From the cell containing the given text, extract its center point as [X, Y] coordinate. 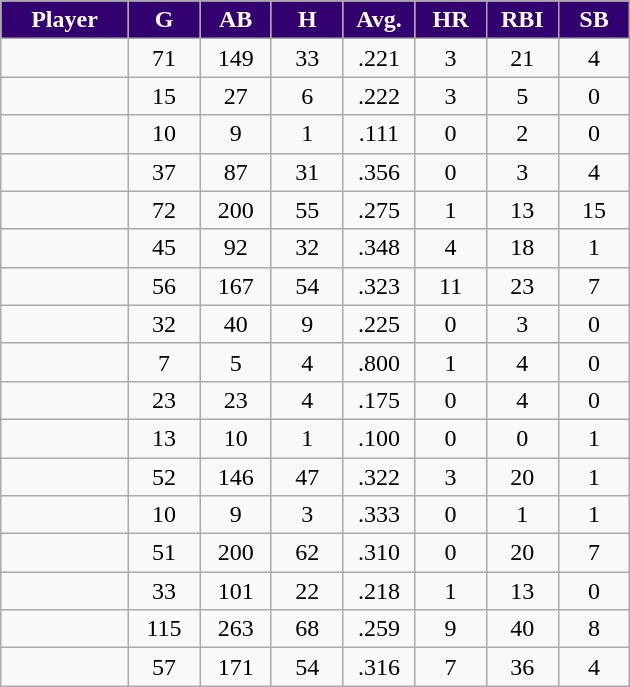
G [164, 20]
167 [236, 286]
.348 [379, 248]
146 [236, 477]
149 [236, 58]
56 [164, 286]
.225 [379, 324]
SB [594, 20]
37 [164, 172]
11 [451, 286]
55 [307, 210]
.259 [379, 629]
HR [451, 20]
.333 [379, 515]
87 [236, 172]
101 [236, 591]
6 [307, 96]
.222 [379, 96]
31 [307, 172]
.800 [379, 362]
52 [164, 477]
Player [64, 20]
.322 [379, 477]
51 [164, 553]
22 [307, 591]
71 [164, 58]
2 [522, 134]
.100 [379, 438]
RBI [522, 20]
115 [164, 629]
263 [236, 629]
171 [236, 667]
68 [307, 629]
.310 [379, 553]
21 [522, 58]
Avg. [379, 20]
.316 [379, 667]
.111 [379, 134]
36 [522, 667]
.275 [379, 210]
.221 [379, 58]
.175 [379, 400]
18 [522, 248]
72 [164, 210]
47 [307, 477]
45 [164, 248]
27 [236, 96]
92 [236, 248]
.218 [379, 591]
H [307, 20]
57 [164, 667]
.356 [379, 172]
8 [594, 629]
.323 [379, 286]
62 [307, 553]
AB [236, 20]
